Scan for the cell matching the given text and deliver its [x, y] coordinate at center. 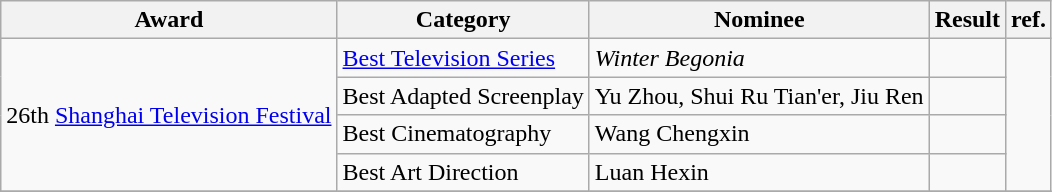
Wang Chengxin [759, 134]
Luan Hexin [759, 172]
Result [967, 20]
Best Television Series [463, 58]
Best Adapted Screenplay [463, 96]
Best Cinematography [463, 134]
Award [169, 20]
Winter Begonia [759, 58]
ref. [1029, 20]
Category [463, 20]
26th Shanghai Television Festival [169, 115]
Best Art Direction [463, 172]
Nominee [759, 20]
Yu Zhou, Shui Ru Tian'er, Jiu Ren [759, 96]
